Output the (x, y) coordinate of the center of the cell containing the given text.  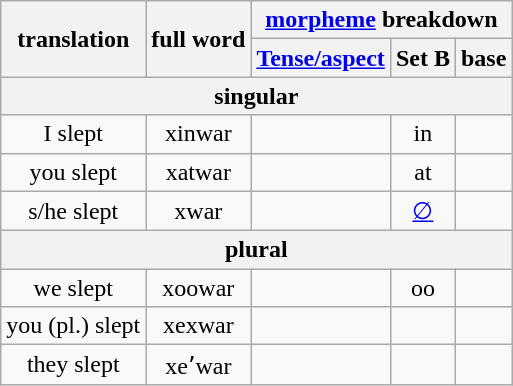
full word (198, 39)
at (422, 172)
I slept (74, 134)
you (pl.) slept (74, 326)
singular (256, 96)
∅ (422, 211)
xoowar (198, 288)
s/he slept (74, 211)
Tense/aspect (321, 58)
xeʼwar (198, 365)
they slept (74, 365)
you slept (74, 172)
base (483, 58)
we slept (74, 288)
xexwar (198, 326)
in (422, 134)
xatwar (198, 172)
xinwar (198, 134)
xwar (198, 211)
plural (256, 250)
morpheme breakdown (382, 20)
translation (74, 39)
Set B (422, 58)
oo (422, 288)
